Provide the [X, Y] coordinate of the cell's center where the given text is located.  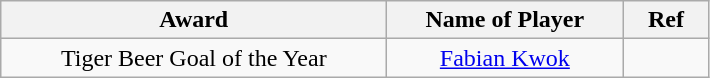
Ref [666, 20]
Tiger Beer Goal of the Year [194, 58]
Fabian Kwok [505, 58]
Award [194, 20]
Name of Player [505, 20]
